From the cell containing the given text, extract its center point as [X, Y] coordinate. 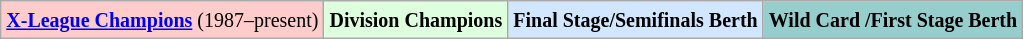
Division Champions [416, 20]
Wild Card /First Stage Berth [892, 20]
X-League Champions (1987–present) [162, 20]
Final Stage/Semifinals Berth [636, 20]
